Scan for the cell matching the given text and deliver its (X, Y) coordinate at center. 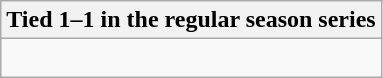
Tied 1–1 in the regular season series (191, 20)
